Provide the [X, Y] coordinate of the cell's center where the given text is located.  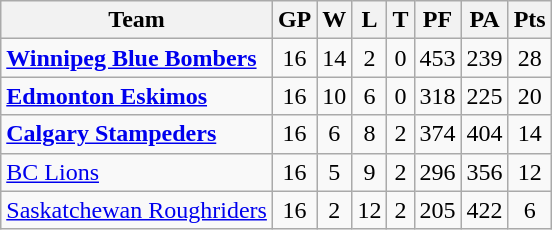
10 [334, 96]
L [370, 20]
374 [438, 134]
Edmonton Eskimos [137, 96]
225 [484, 96]
205 [438, 210]
W [334, 20]
404 [484, 134]
GP [294, 20]
Calgary Stampeders [137, 134]
PF [438, 20]
296 [438, 172]
453 [438, 58]
356 [484, 172]
PA [484, 20]
T [400, 20]
9 [370, 172]
Saskatchewan Roughriders [137, 210]
8 [370, 134]
Team [137, 20]
318 [438, 96]
Pts [530, 20]
5 [334, 172]
BC Lions [137, 172]
239 [484, 58]
28 [530, 58]
20 [530, 96]
422 [484, 210]
Winnipeg Blue Bombers [137, 58]
